Return (x, y) of the center of cell containing provided text 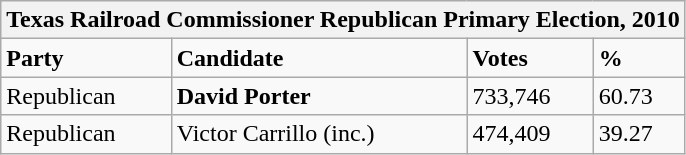
% (639, 58)
Texas Railroad Commissioner Republican Primary Election, 2010 (344, 20)
733,746 (530, 96)
60.73 (639, 96)
Votes (530, 58)
Victor Carrillo (inc.) (319, 134)
39.27 (639, 134)
474,409 (530, 134)
Candidate (319, 58)
Party (86, 58)
David Porter (319, 96)
